Return [X, Y] of the center of cell containing provided text 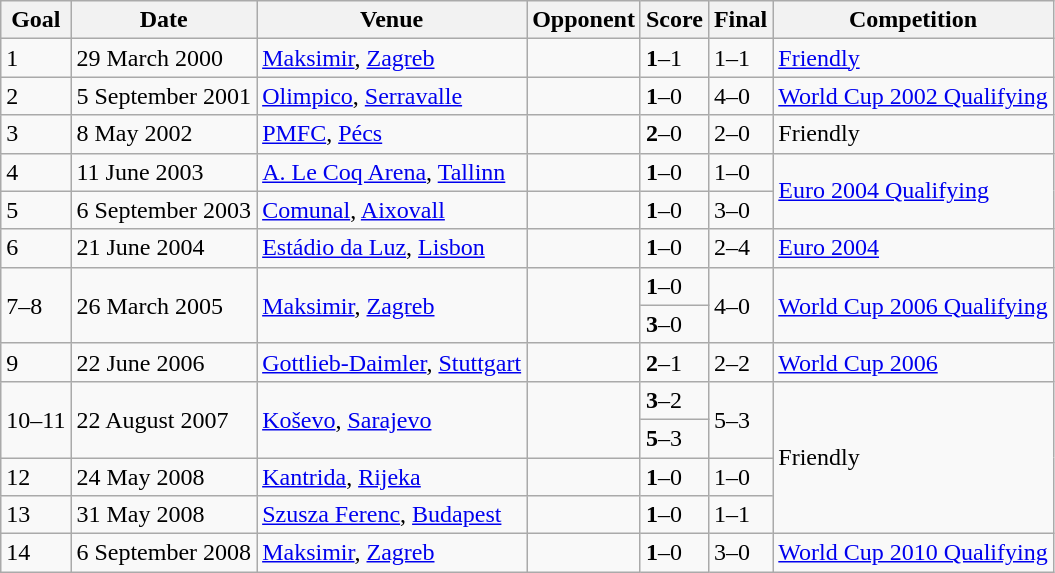
PMFC, Pécs [392, 134]
4 [36, 172]
Gottlieb-Daimler, Stuttgart [392, 362]
Competition [913, 20]
World Cup 2002 Qualifying [913, 96]
29 March 2000 [164, 58]
22 June 2006 [164, 362]
6 September 2003 [164, 210]
6 September 2008 [164, 553]
Comunal, Aixovall [392, 210]
2–2 [740, 362]
1 [36, 58]
2–1 [674, 362]
2 [36, 96]
Euro 2004 [913, 248]
22 August 2007 [164, 419]
A. Le Coq Arena, Tallinn [392, 172]
Score [674, 20]
Kantrida, Rijeka [392, 477]
3 [36, 134]
Opponent [584, 20]
Goal [36, 20]
13 [36, 515]
Olimpico, Serravalle [392, 96]
24 May 2008 [164, 477]
Koševo, Sarajevo [392, 419]
21 June 2004 [164, 248]
8 May 2002 [164, 134]
6 [36, 248]
10–11 [36, 419]
5 September 2001 [164, 96]
9 [36, 362]
Final [740, 20]
12 [36, 477]
5 [36, 210]
World Cup 2006 [913, 362]
3–2 [674, 400]
Date [164, 20]
2–4 [740, 248]
11 June 2003 [164, 172]
Szusza Ferenc, Budapest [392, 515]
7–8 [36, 305]
26 March 2005 [164, 305]
14 [36, 553]
Estádio da Luz, Lisbon [392, 248]
Venue [392, 20]
World Cup 2010 Qualifying [913, 553]
World Cup 2006 Qualifying [913, 305]
31 May 2008 [164, 515]
Euro 2004 Qualifying [913, 191]
